Capture the cell that displays the provided text and extract its [x, y] central coordinate. 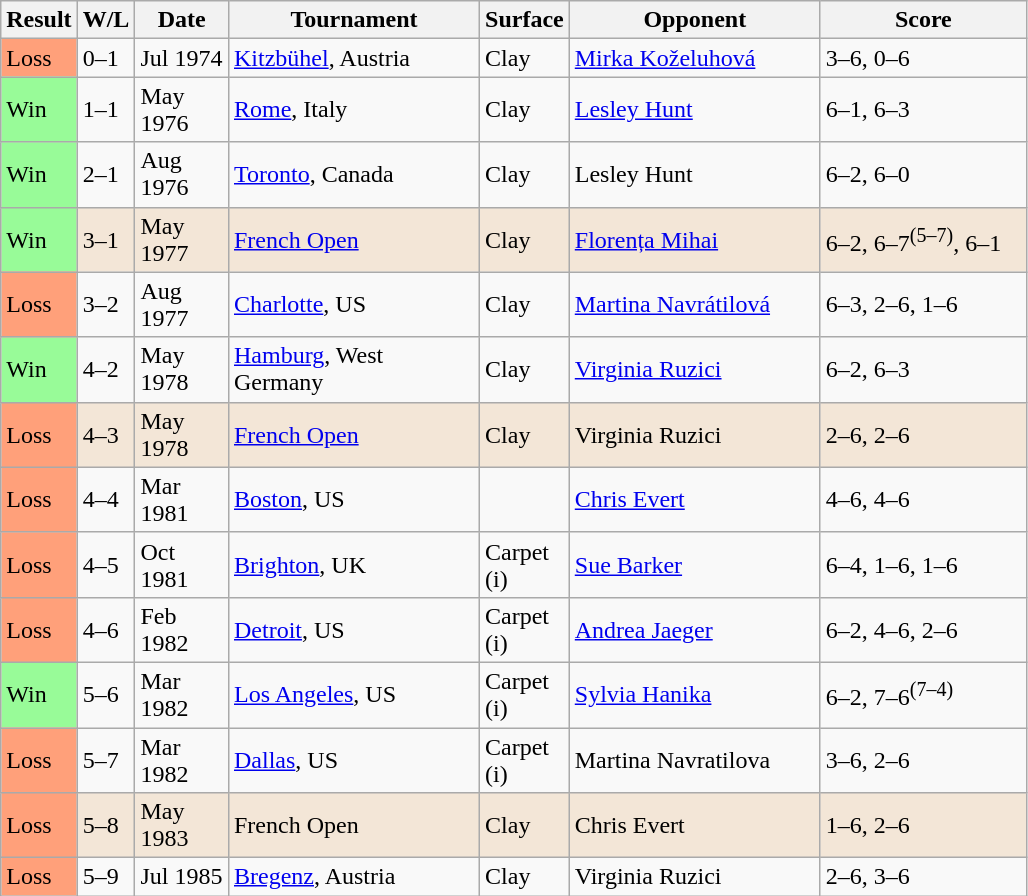
Andrea Jaeger [694, 630]
Result [39, 20]
Score [923, 20]
Opponent [694, 20]
Surface [525, 20]
4–5 [106, 564]
6–2, 7–6(7–4) [923, 694]
Charlotte, US [354, 304]
6–3, 2–6, 1–6 [923, 304]
May 1977 [182, 240]
Dallas, US [354, 760]
5–8 [106, 826]
3–1 [106, 240]
2–1 [106, 174]
Toronto, Canada [354, 174]
Los Angeles, US [354, 694]
2–6, 3–6 [923, 877]
Detroit, US [354, 630]
May 1976 [182, 110]
Brighton, UK [354, 564]
4–3 [106, 434]
4–4 [106, 500]
W/L [106, 20]
4–6, 4–6 [923, 500]
Rome, Italy [354, 110]
Sue Barker [694, 564]
5–6 [106, 694]
Aug 1977 [182, 304]
6–2, 4–6, 2–6 [923, 630]
6–2, 6–7(5–7), 6–1 [923, 240]
Kitzbühel, Austria [354, 58]
Mar 1981 [182, 500]
Tournament [354, 20]
Oct 1981 [182, 564]
5–9 [106, 877]
Date [182, 20]
3–6, 0–6 [923, 58]
Jul 1974 [182, 58]
1–1 [106, 110]
1–6, 2–6 [923, 826]
Mirka Koželuhová [694, 58]
3–2 [106, 304]
Florența Mihai [694, 240]
Jul 1985 [182, 877]
0–1 [106, 58]
4–2 [106, 370]
4–6 [106, 630]
6–2, 6–3 [923, 370]
Hamburg, West Germany [354, 370]
Aug 1976 [182, 174]
Sylvia Hanika [694, 694]
6–2, 6–0 [923, 174]
6–4, 1–6, 1–6 [923, 564]
6–1, 6–3 [923, 110]
3–6, 2–6 [923, 760]
Martina Navrátilová [694, 304]
5–7 [106, 760]
Bregenz, Austria [354, 877]
Feb 1982 [182, 630]
2–6, 2–6 [923, 434]
May 1983 [182, 826]
Martina Navratilova [694, 760]
Boston, US [354, 500]
